Find where the given text appears and provide that cell's center as (x, y) coordinate. 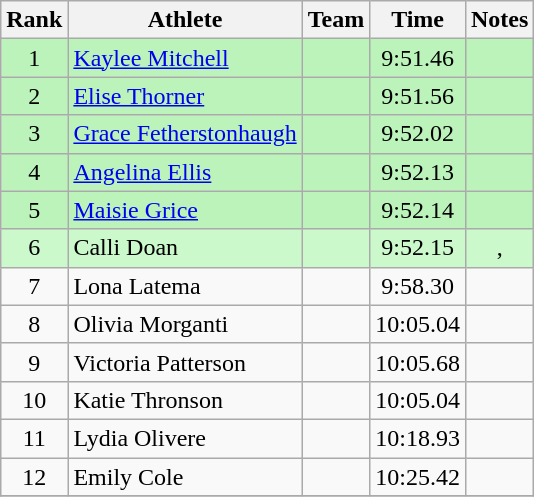
12 (34, 477)
Katie Thronson (185, 400)
9:52.13 (418, 172)
Team (336, 20)
8 (34, 324)
Rank (34, 20)
10:25.42 (418, 477)
9:51.46 (418, 58)
Maisie Grice (185, 210)
9:52.02 (418, 134)
Victoria Patterson (185, 362)
9:58.30 (418, 286)
, (499, 248)
Time (418, 20)
Elise Thorner (185, 96)
9 (34, 362)
7 (34, 286)
10 (34, 400)
9:52.14 (418, 210)
6 (34, 248)
Lona Latema (185, 286)
2 (34, 96)
Olivia Morganti (185, 324)
1 (34, 58)
Notes (499, 20)
11 (34, 438)
Grace Fetherstonhaugh (185, 134)
10:05.68 (418, 362)
Kaylee Mitchell (185, 58)
Calli Doan (185, 248)
Lydia Olivere (185, 438)
5 (34, 210)
3 (34, 134)
9:51.56 (418, 96)
Angelina Ellis (185, 172)
9:52.15 (418, 248)
Athlete (185, 20)
4 (34, 172)
Emily Cole (185, 477)
10:18.93 (418, 438)
